Determine the (x, y) coordinate at the center of the cell enclosing the given text.  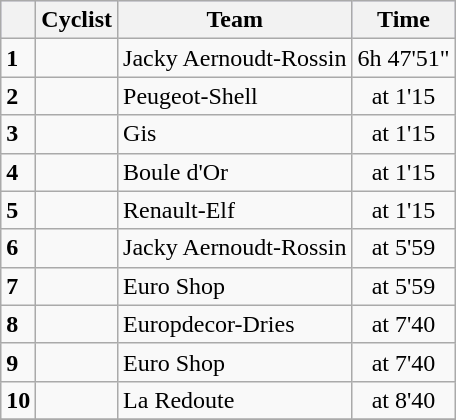
5 (18, 210)
10 (18, 400)
Renault-Elf (235, 210)
Boule d'Or (235, 172)
6 (18, 248)
1 (18, 58)
6h 47'51" (404, 58)
Europdecor-Dries (235, 324)
2 (18, 96)
8 (18, 324)
Peugeot-Shell (235, 96)
Gis (235, 134)
Time (404, 20)
4 (18, 172)
3 (18, 134)
at 8'40 (404, 400)
7 (18, 286)
Cyclist (77, 20)
Team (235, 20)
9 (18, 362)
La Redoute (235, 400)
